Output the (x, y) coordinate of the center of the cell containing the given text.  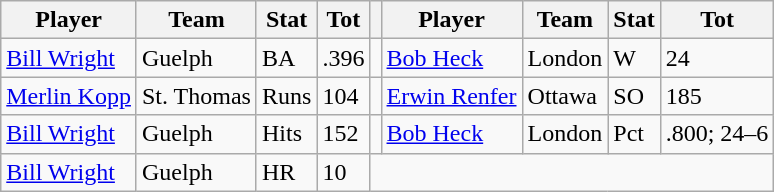
Pct (634, 134)
HR (286, 172)
.396 (344, 58)
Merlin Kopp (69, 96)
24 (717, 58)
W (634, 58)
Ottawa (565, 96)
Erwin Renfer (452, 96)
185 (717, 96)
Runs (286, 96)
152 (344, 134)
104 (344, 96)
Hits (286, 134)
10 (344, 172)
BA (286, 58)
.800; 24–6 (717, 134)
SO (634, 96)
St. Thomas (196, 96)
